Scan for the cell matching the given text and deliver its [X, Y] coordinate at center. 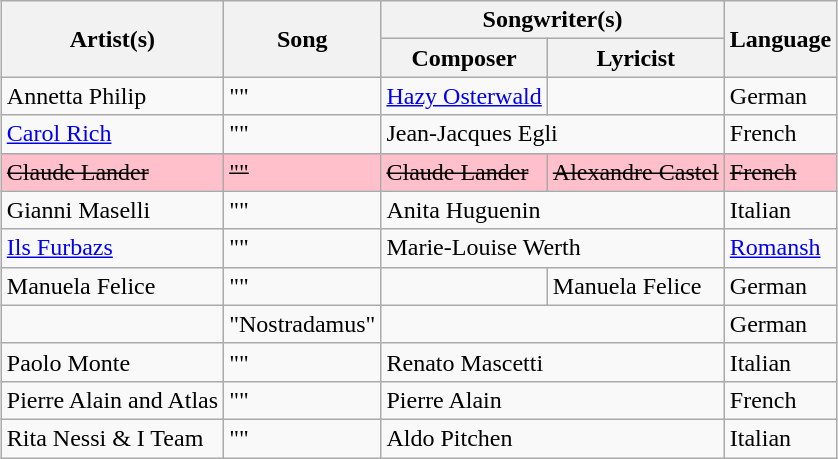
Annetta Philip [112, 96]
Rita Nessi & I Team [112, 438]
Jean-Jacques Egli [552, 134]
Carol Rich [112, 134]
Pierre Alain and Atlas [112, 400]
Songwriter(s) [552, 20]
"Nostradamus" [302, 324]
Pierre Alain [552, 400]
Anita Huguenin [552, 210]
Aldo Pitchen [552, 438]
Composer [464, 58]
Renato Mascetti [552, 362]
Gianni Maselli [112, 210]
Artist(s) [112, 39]
Lyricist [636, 58]
Ils Furbazs [112, 248]
Song [302, 39]
Paolo Monte [112, 362]
Marie-Louise Werth [552, 248]
Language [780, 39]
Romansh [780, 248]
Alexandre Castel [636, 172]
Hazy Osterwald [464, 96]
